Find where the given text appears and provide that cell's center as (X, Y) coordinate. 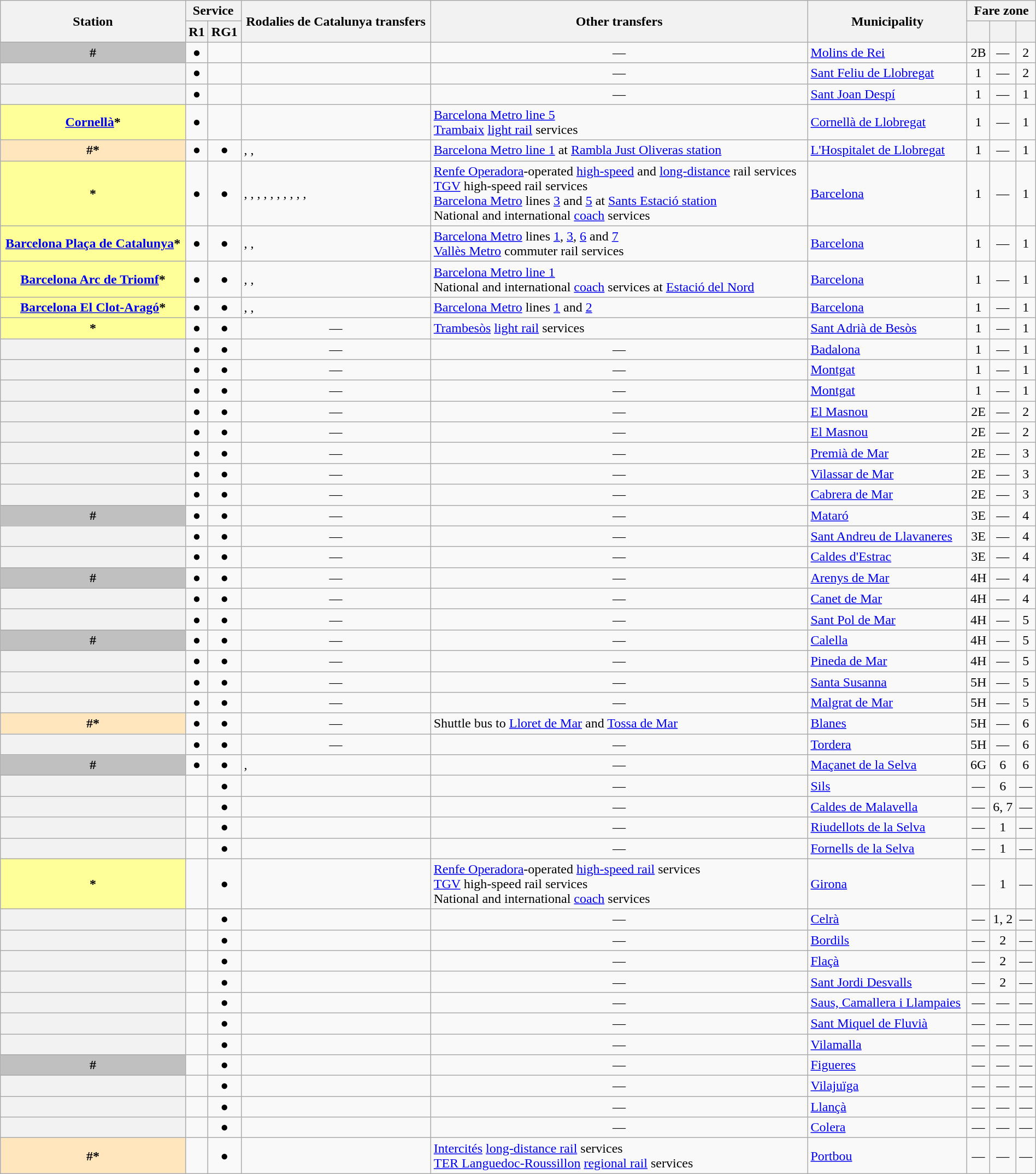
Sant Pol de Mar (887, 619)
Other transfers (619, 21)
Tordera (887, 744)
Cornellà de Llobregat (887, 122)
Barcelona Metro lines 1, 3, 6 and 7 Vallès Metro commuter rail services (619, 244)
Riudellots de la Selva (887, 827)
Barcelona Metro line 5 Trambaix light rail services (619, 122)
Saus, Camallera i Llampaies (887, 1002)
Rodalies de Catalunya transfers (335, 21)
Fornells de la Selva (887, 848)
Celrà (887, 919)
Santa Susanna (887, 682)
Mataró (887, 515)
Barcelona Plaça de Catalunya* (93, 244)
Molins de Rei (887, 52)
Barcelona Arc de Triomf* (93, 279)
Portbou (887, 1155)
Colera (887, 1128)
Badalona (887, 349)
6, 7 (1003, 807)
Intercités long-distance rail services TER Languedoc-Roussillon regional rail services (619, 1155)
Premià de Mar (887, 453)
Caldes de Malavella (887, 807)
L'Hospitalet de Llobregat (887, 150)
Vilajuïga (887, 1086)
Cabrera de Mar (887, 495)
Llançà (887, 1107)
Fare zone (1001, 11)
Sant Miquel de Fluvià (887, 1023)
Cornellà* (93, 122)
Bordils (887, 940)
Barcelona Metro line 1 National and international coach services at Estació del Nord (619, 279)
Blanes (887, 724)
Municipality (887, 21)
Sant Joan Despí (887, 94)
Trambesòs light rail services (619, 328)
RG1 (225, 32)
Barcelona El Clot-Aragó* (93, 307)
2B (978, 52)
1, 2 (1003, 919)
Malgrat de Mar (887, 703)
Arenys de Mar (887, 578)
Caldes d'Estrac (887, 557)
, , , , , , , , , , (335, 193)
Barcelona Metro lines 1 and 2 (619, 307)
Girona (887, 884)
Pineda de Mar (887, 661)
Service (213, 11)
R1 (197, 32)
Vilamalla (887, 1044)
Renfe Operadora-operated high-speed rail services TGV high-speed rail services National and international coach services (619, 884)
Sant Adrià de Besòs (887, 328)
Sant Feliu de Llobregat (887, 73)
Vilassar de Mar (887, 474)
, (335, 765)
Station (93, 21)
Maçanet de la Selva (887, 765)
Figueres (887, 1065)
Flaçà (887, 961)
Canet de Mar (887, 598)
Sils (887, 786)
Calella (887, 640)
Shuttle bus to Lloret de Mar and Tossa de Mar (619, 724)
Barcelona Metro line 1 at Rambla Just Oliveras station (619, 150)
Sant Jordi Desvalls (887, 982)
6G (978, 765)
Sant Andreu de Llavaneres (887, 536)
